Pinpoint the cell where the given text exists, returning its (X, Y) midpoint coordinate. 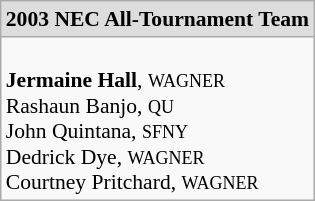
2003 NEC All-Tournament Team (158, 19)
Jermaine Hall, WAGNER Rashaun Banjo, QU John Quintana, SFNY Dedrick Dye, WAGNER Courtney Pritchard, WAGNER (158, 118)
